Output the [X, Y] coordinate of the center of the cell containing the given text.  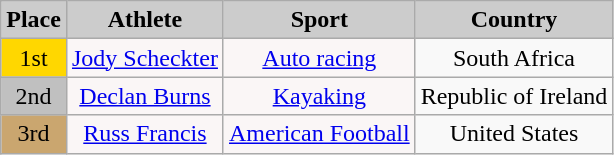
Republic of Ireland [514, 96]
Place [34, 20]
Athlete [144, 20]
Sport [319, 20]
Auto racing [319, 58]
Russ Francis [144, 134]
1st [34, 58]
3rd [34, 134]
South Africa [514, 58]
2nd [34, 96]
Kayaking [319, 96]
United States [514, 134]
Country [514, 20]
Declan Burns [144, 96]
Jody Scheckter [144, 58]
American Football [319, 134]
